From the cell containing the given text, extract its center point as (X, Y) coordinate. 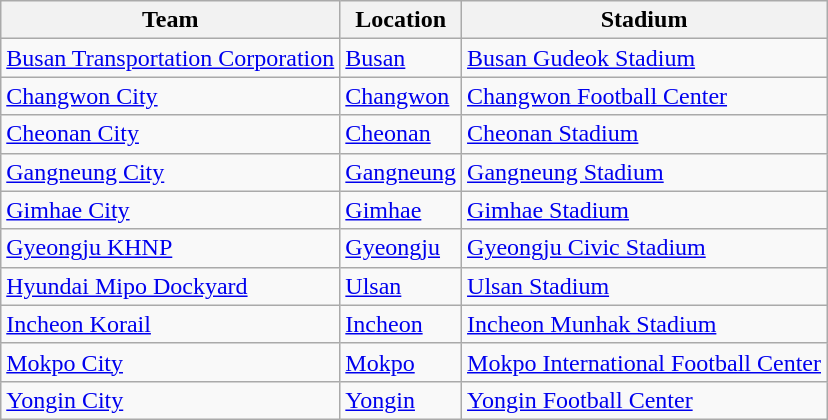
Changwon Football Center (644, 96)
Team (170, 20)
Cheonan City (170, 134)
Ulsan (401, 286)
Gyeongju Civic Stadium (644, 248)
Yongin (401, 400)
Busan (401, 58)
Changwon City (170, 96)
Gimhae Stadium (644, 210)
Gyeongju (401, 248)
Yongin Football Center (644, 400)
Gangneung Stadium (644, 172)
Gangneung City (170, 172)
Mokpo International Football Center (644, 362)
Stadium (644, 20)
Cheonan (401, 134)
Mokpo City (170, 362)
Busan Transportation Corporation (170, 58)
Hyundai Mipo Dockyard (170, 286)
Incheon Korail (170, 324)
Yongin City (170, 400)
Cheonan Stadium (644, 134)
Mokpo (401, 362)
Gangneung (401, 172)
Gimhae (401, 210)
Gyeongju KHNP (170, 248)
Ulsan Stadium (644, 286)
Incheon Munhak Stadium (644, 324)
Location (401, 20)
Changwon (401, 96)
Gimhae City (170, 210)
Busan Gudeok Stadium (644, 58)
Incheon (401, 324)
